Return the [X, Y] coordinate for the center point of the cell that contains the specified text.  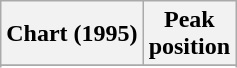
Chart (1995) [72, 34]
Peakposition [189, 34]
